Pinpoint the cell where the given text exists, returning its [X, Y] midpoint coordinate. 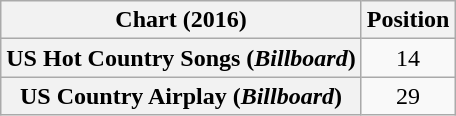
29 [408, 96]
Chart (2016) [181, 20]
Position [408, 20]
14 [408, 58]
US Hot Country Songs (Billboard) [181, 58]
US Country Airplay (Billboard) [181, 96]
